For the text-containing cell, return its midpoint in (X, Y) coordinate format. 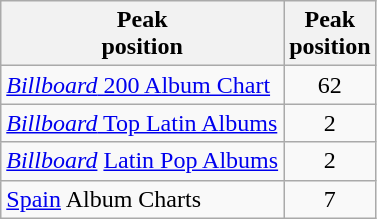
Billboard 200 Album Chart (142, 85)
Spain Album Charts (142, 199)
62 (330, 85)
Billboard Top Latin Albums (142, 123)
Billboard Latin Pop Albums (142, 161)
7 (330, 199)
